Search for the cell housing the specified text and yield its (x, y) center coordinate. 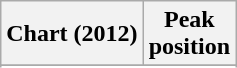
Chart (2012) (72, 34)
Peakposition (189, 34)
